Return [x, y] of the center of cell containing provided text 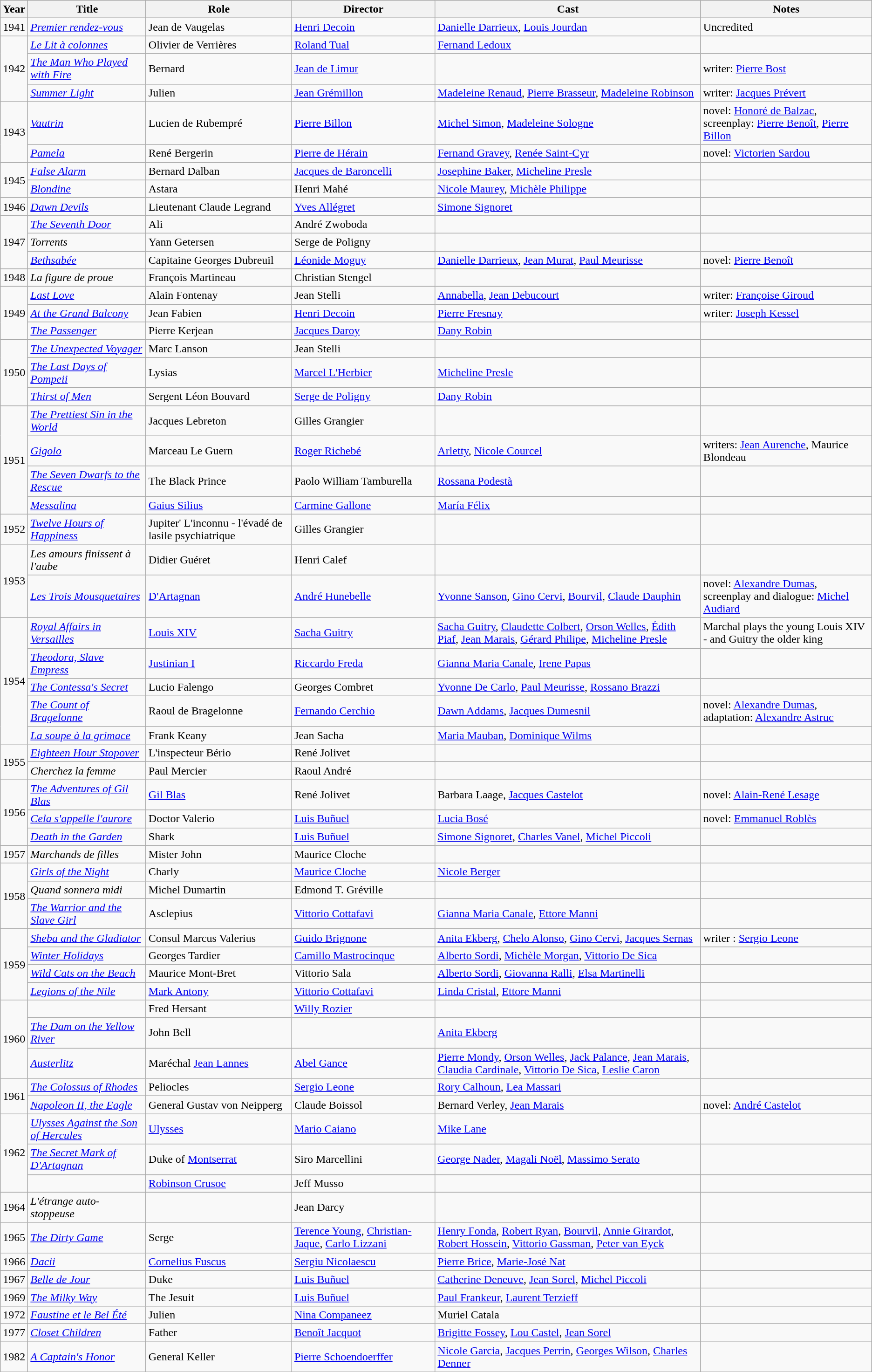
Brigitte Fossey, Lou Castel, Jean Sorel [568, 1332]
Gigolo [87, 451]
The Prettiest Sin in the World [87, 420]
Sergio Leone [363, 1087]
At the Grand Balcony [87, 313]
writer : Sergio Leone [786, 938]
Vittorio Sala [363, 973]
Dawn Addams, Jacques Dumesnil [568, 711]
La soupe à la grimace [87, 735]
Rossana Podestà [568, 481]
Sergent Léon Bouvard [219, 397]
Peliocles [219, 1087]
María Félix [568, 505]
Quand sonnera midi [87, 890]
Jacques Daroy [363, 331]
Premier rendez-vous [87, 27]
Fernand Gravey, Renée Saint-Cyr [568, 153]
Consul Marcus Valerius [219, 938]
Willy Rozier [363, 1009]
The Seven Dwarfs to the Rescue [87, 481]
novel: Honoré de Balzac, screenplay: Pierre Benoît, Pierre Billon [786, 123]
Pierre Fresnay [568, 313]
Paul Frankeur, Laurent Terzieff [568, 1297]
Bernard Dalban [219, 171]
1954 [14, 680]
Fernando Cerchio [363, 711]
Raoul André [363, 771]
Ulysses Against the Son of Hercules [87, 1129]
Torrents [87, 242]
The Black Prince [219, 481]
1961 [14, 1096]
Pierre Billon [363, 123]
Lucien de Rubempré [219, 123]
Charly [219, 872]
Theodora, Slave Empress [87, 663]
Simone Signoret [568, 206]
The Count of Bragelonne [87, 711]
Yvonne De Carlo, Paul Meurisse, Rossano Brazzi [568, 687]
1957 [14, 854]
1982 [14, 1356]
Anita Ekberg, Chelo Alonso, Gino Cervi, Jacques Sernas [568, 938]
Les amours finissent à l'aube [87, 559]
1959 [14, 964]
novel: Alexandre Dumas, adaptation: Alexandre Astruc [786, 711]
Winter Holidays [87, 955]
Didier Guéret [219, 559]
1972 [14, 1315]
Jean Grémillon [363, 93]
Alberto Sordi, Giovanna Ralli, Elsa Martinelli [568, 973]
Siro Marcellini [363, 1159]
Paolo William Tamburella [363, 481]
Last Love [87, 295]
General Keller [219, 1356]
Jean Fabien [219, 313]
Gil Blas [219, 795]
Christian Stengel [363, 278]
Ulysses [219, 1129]
1964 [14, 1207]
Roland Tual [363, 45]
Maria Mauban, Dominique Wilms [568, 735]
Michel Simon, Madeleine Sologne [568, 123]
Blondine [87, 189]
Claude Boissol [363, 1105]
Astara [219, 189]
Annabella, Jean Debucourt [568, 295]
Maréchal Jean Lannes [219, 1063]
The Jesuit [219, 1297]
L'étrange auto-stoppeuse [87, 1207]
Nina Companeez [363, 1315]
Linda Cristal, Ettore Manni [568, 991]
Frank Keany [219, 735]
1977 [14, 1332]
Henri Mahé [363, 189]
Royal Affairs in Versailles [87, 633]
1955 [14, 762]
Gaius Silius [219, 505]
1962 [14, 1153]
Carmine Gallone [363, 505]
Jacques Lebreton [219, 420]
The Warrior and the Slave Girl [87, 913]
Serge [219, 1238]
The Milky Way [87, 1297]
novel: André Castelot [786, 1105]
Lucia Bosé [568, 819]
writer: Joseph Kessel [786, 313]
Closet Children [87, 1332]
The Colossus of Rhodes [87, 1087]
1947 [14, 242]
Madeleine Renaud, Pierre Brasseur, Madeleine Robinson [568, 93]
Austerlitz [87, 1063]
The Adventures of Gil Blas [87, 795]
Capitaine Georges Dubreuil [219, 260]
1950 [14, 373]
George Nader, Magali Noël, Massimo Serato [568, 1159]
1956 [14, 813]
Vautrin [87, 123]
Cherchez la femme [87, 771]
Faustine et le Bel Été [87, 1315]
writer: Pierre Bost [786, 69]
Barbara Laage, Jacques Castelot [568, 795]
The Dirty Game [87, 1238]
1943 [14, 132]
Rory Calhoun, Lea Massari [568, 1087]
Uncredited [786, 27]
Sacha Guitry [363, 633]
1953 [14, 581]
Role [219, 9]
Bernard [219, 69]
Marcel L'Herbier [363, 373]
False Alarm [87, 171]
Gianna Maria Canale, Ettore Manni [568, 913]
Roger Richebé [363, 451]
A Captain's Honor [87, 1356]
Paul Mercier [219, 771]
Terence Young, Christian-Jaque, Carlo Lizzani [363, 1238]
The Contessa's Secret [87, 687]
D'Artagnan [219, 596]
Fred Hersant [219, 1009]
Sacha Guitry, Claudette Colbert, Orson Welles, Édith Piaf, Jean Marais, Gérard Philipe, Micheline Presle [568, 633]
Lysias [219, 373]
Henri Calef [363, 559]
Bethsabée [87, 260]
1965 [14, 1238]
François Martineau [219, 278]
Mark Antony [219, 991]
Doctor Valerio [219, 819]
Twelve Hours of Happiness [87, 529]
Louis XIV [219, 633]
Michel Dumartin [219, 890]
André Zwoboda [363, 224]
Pierre Brice, Marie-José Nat [568, 1262]
Year [14, 9]
Duke [219, 1279]
Gianna Maria Canale, Irene Papas [568, 663]
Jean Darcy [363, 1207]
1942 [14, 69]
Yann Getersen [219, 242]
1960 [14, 1039]
Georges Tardier [219, 955]
Lieutenant Claude Legrand [219, 206]
1958 [14, 896]
Napoleon II, the Eagle [87, 1105]
Riccardo Freda [363, 663]
1967 [14, 1279]
Father [219, 1332]
Le Lit à colonnes [87, 45]
Girls of the Night [87, 872]
The Passenger [87, 331]
Pierre Schoendoerffer [363, 1356]
Nicole Berger [568, 872]
Marchands de filles [87, 854]
Robinson Crusoe [219, 1183]
Maurice Mont-Bret [219, 973]
Summer Light [87, 93]
1949 [14, 313]
Pierre Mondy, Orson Welles, Jack Palance, Jean Marais, Claudia Cardinale, Vittorio De Sica, Leslie Caron [568, 1063]
Dawn Devils [87, 206]
1948 [14, 278]
Alberto Sordi, Michèle Morgan, Vittorio De Sica [568, 955]
Catherine Deneuve, Jean Sorel, Michel Piccoli [568, 1279]
1952 [14, 529]
Anita Ekberg [568, 1033]
Olivier de Verrières [219, 45]
Léonide Moguy [363, 260]
Danielle Darrieux, Louis Jourdan [568, 27]
Yvonne Sanson, Gino Cervi, Bourvil, Claude Dauphin [568, 596]
Bernard Verley, Jean Marais [568, 1105]
Title [87, 9]
The Unexpected Voyager [87, 349]
Cast [568, 9]
Pierre Kerjean [219, 331]
Danielle Darrieux, Jean Murat, Paul Meurisse [568, 260]
Nicole Maurey, Michèle Philippe [568, 189]
Marchal plays the young Louis XIV - and Guitry the older king [786, 633]
The Secret Mark of D'Artagnan [87, 1159]
L'inspecteur Bério [219, 753]
Josephine Baker, Micheline Presle [568, 171]
Director [363, 9]
John Bell [219, 1033]
Simone Signoret, Charles Vanel, Michel Piccoli [568, 837]
Raoul de Bragelonne [219, 711]
Justinian I [219, 663]
Jupiter' L'inconnu - l'évadé de lasile psychiatrique [219, 529]
Jacques de Baroncelli [363, 171]
Shark [219, 837]
Eighteen Hour Stopover [87, 753]
André Hunebelle [363, 596]
Micheline Presle [568, 373]
1945 [14, 180]
The Seventh Door [87, 224]
Pierre de Hérain [363, 153]
novel: Alexandre Dumas, screenplay and dialogue: Michel Audiard [786, 596]
Messalina [87, 505]
writer: Françoise Giroud [786, 295]
Ali [219, 224]
1951 [14, 460]
novel: Alain-René Lesage [786, 795]
Sheba and the Gladiator [87, 938]
1941 [14, 27]
Edmond T. Gréville [363, 890]
Belle de Jour [87, 1279]
Jean de Vaugelas [219, 27]
Marceau Le Guern [219, 451]
Duke of Montserrat [219, 1159]
Jeff Musso [363, 1183]
writers: Jean Aurenche, Maurice Blondeau [786, 451]
novel: Victorien Sardou [786, 153]
Cela s'appelle l'aurore [87, 819]
Fernand Ledoux [568, 45]
Benoît Jacquot [363, 1332]
Georges Combret [363, 687]
Jean de Limur [363, 69]
General Gustav von Neipperg [219, 1105]
Asclepius [219, 913]
The Man Who Played with Fire [87, 69]
René Bergerin [219, 153]
1946 [14, 206]
Yves Allégret [363, 206]
The Dam on the Yellow River [87, 1033]
Dacii [87, 1262]
Jean Sacha [363, 735]
Death in the Garden [87, 837]
writer: Jacques Prévert [786, 93]
Pamela [87, 153]
Mike Lane [568, 1129]
Wild Cats on the Beach [87, 973]
Thirst of Men [87, 397]
La figure de proue [87, 278]
novel: Emmanuel Roblès [786, 819]
Sergiu Nicolaescu [363, 1262]
Muriel Catala [568, 1315]
Legions of the Nile [87, 991]
Abel Gance [363, 1063]
Henry Fonda, Robert Ryan, Bourvil, Annie Girardot, Robert Hossein, Vittorio Gassman, Peter van Eyck [568, 1238]
Cornelius Fuscus [219, 1262]
Mister John [219, 854]
Arletty, Nicole Courcel [568, 451]
Marc Lanson [219, 349]
Les Trois Mousquetaires [87, 596]
1966 [14, 1262]
Camillo Mastrocinque [363, 955]
novel: Pierre Benoît [786, 260]
Alain Fontenay [219, 295]
Mario Caiano [363, 1129]
Guido Brignone [363, 938]
Nicole Garcia, Jacques Perrin, Georges Wilson, Charles Denner [568, 1356]
Lucio Falengo [219, 687]
1969 [14, 1297]
The Last Days of Pompeii [87, 373]
Notes [786, 9]
